Output the [X, Y] coordinate of the center of the cell containing the given text.  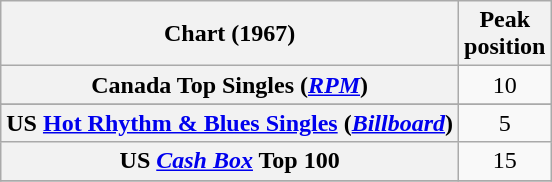
Chart (1967) [230, 34]
10 [505, 85]
US Hot Rhythm & Blues Singles (Billboard) [230, 123]
5 [505, 123]
15 [505, 161]
US Cash Box Top 100 [230, 161]
Peakposition [505, 34]
Canada Top Singles (RPM) [230, 85]
